Return the (X, Y) coordinate for the center point of the cell that contains the specified text.  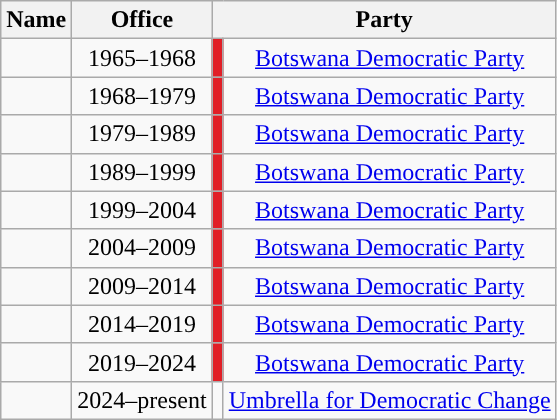
2024–present (142, 400)
Office (142, 20)
1989–1999 (142, 172)
Party (384, 20)
1979–1989 (142, 134)
Umbrella for Democratic Change (390, 400)
1965–1968 (142, 58)
2004–2009 (142, 248)
1968–1979 (142, 96)
1999–2004 (142, 210)
Name (36, 20)
2014–2019 (142, 324)
2009–2014 (142, 286)
2019–2024 (142, 362)
